Find where the given text appears and provide that cell's center as (x, y) coordinate. 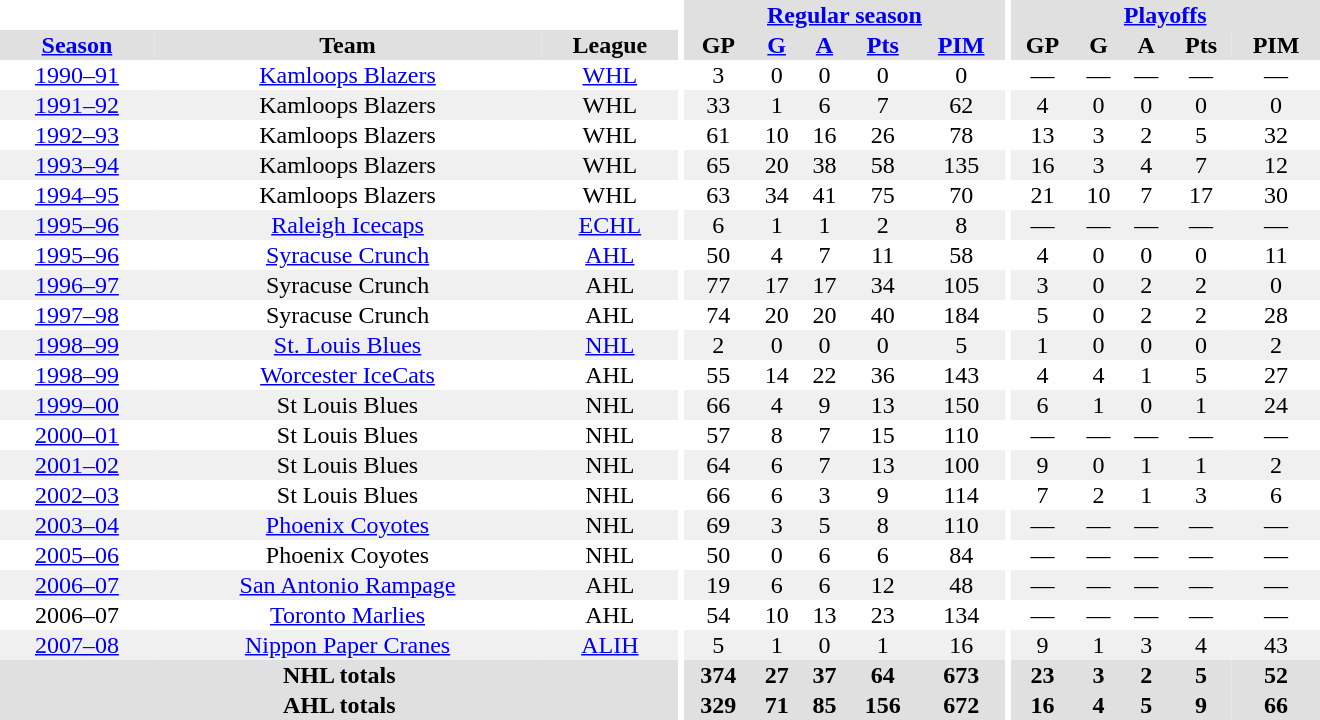
Playoffs (1165, 15)
Season (77, 45)
63 (718, 195)
15 (882, 435)
71 (777, 705)
55 (718, 375)
14 (777, 375)
Regular season (844, 15)
78 (961, 135)
Nippon Paper Cranes (348, 645)
NHL totals (340, 675)
1994–95 (77, 195)
70 (961, 195)
1993–94 (77, 165)
100 (961, 465)
329 (718, 705)
26 (882, 135)
105 (961, 285)
1992–93 (77, 135)
143 (961, 375)
22 (825, 375)
41 (825, 195)
61 (718, 135)
54 (718, 615)
Raleigh Icecaps (348, 225)
184 (961, 315)
135 (961, 165)
Toronto Marlies (348, 615)
St. Louis Blues (348, 345)
673 (961, 675)
2000–01 (77, 435)
85 (825, 705)
League (610, 45)
2001–02 (77, 465)
57 (718, 435)
84 (961, 555)
Worcester IceCats (348, 375)
2005–06 (77, 555)
ALIH (610, 645)
1997–98 (77, 315)
San Antonio Rampage (348, 585)
1996–97 (77, 285)
28 (1276, 315)
Team (348, 45)
37 (825, 675)
65 (718, 165)
36 (882, 375)
AHL totals (340, 705)
52 (1276, 675)
374 (718, 675)
30 (1276, 195)
33 (718, 105)
40 (882, 315)
150 (961, 405)
156 (882, 705)
74 (718, 315)
21 (1042, 195)
ECHL (610, 225)
32 (1276, 135)
2003–04 (77, 525)
77 (718, 285)
69 (718, 525)
38 (825, 165)
43 (1276, 645)
672 (961, 705)
134 (961, 615)
24 (1276, 405)
48 (961, 585)
2007–08 (77, 645)
1999–00 (77, 405)
19 (718, 585)
2002–03 (77, 495)
1991–92 (77, 105)
1990–91 (77, 75)
62 (961, 105)
114 (961, 495)
75 (882, 195)
